From the cell containing the given text, extract its center point as (x, y) coordinate. 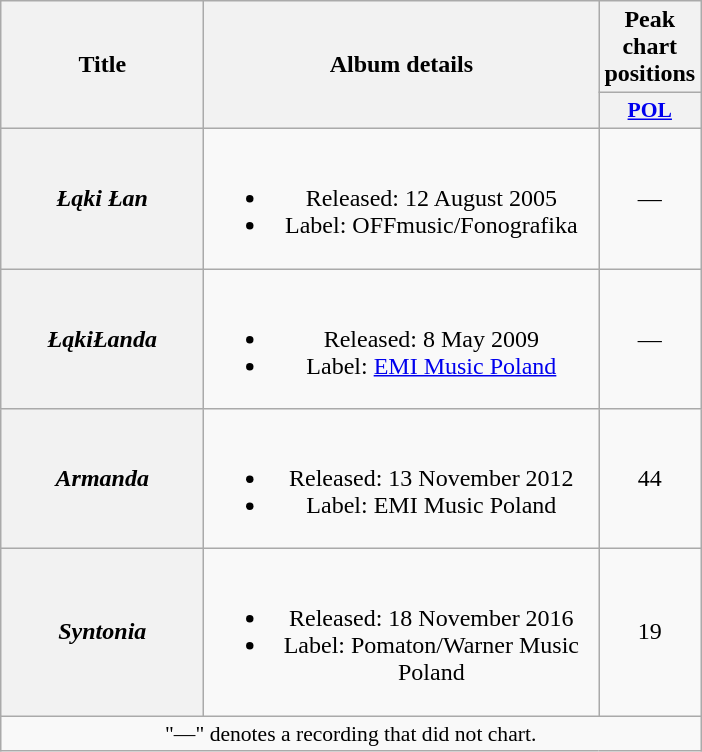
"—" denotes a recording that did not chart. (351, 734)
Released: 18 November 2016Label: Pomaton/Warner Music Poland (402, 632)
Łąki Łan (102, 198)
19 (650, 632)
Peak chart positions (650, 47)
Album details (402, 65)
Released: 8 May 2009Label: EMI Music Poland (402, 338)
Title (102, 65)
Released: 12 August 2005Label: OFFmusic/Fonografika (402, 198)
ŁąkiŁanda (102, 338)
44 (650, 479)
POL (650, 111)
Syntonia (102, 632)
Released: 13 November 2012Label: EMI Music Poland (402, 479)
Armanda (102, 479)
